Detect which cell encompasses the target text, then output its [X, Y] center coordinate. 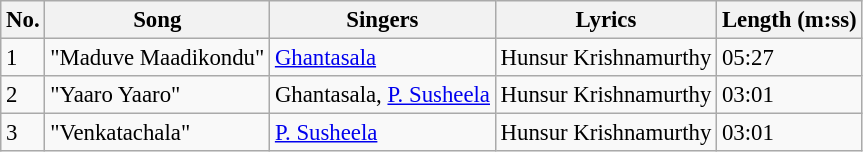
Singers [383, 20]
"Yaaro Yaaro" [158, 95]
"Maduve Maadikondu" [158, 58]
Lyrics [606, 20]
P. Susheela [383, 133]
Song [158, 20]
Ghantasala [383, 58]
3 [23, 133]
2 [23, 95]
No. [23, 20]
05:27 [790, 58]
"Venkatachala" [158, 133]
Ghantasala, P. Susheela [383, 95]
Length (m:ss) [790, 20]
1 [23, 58]
